Scan for the cell matching the given text and deliver its [X, Y] coordinate at center. 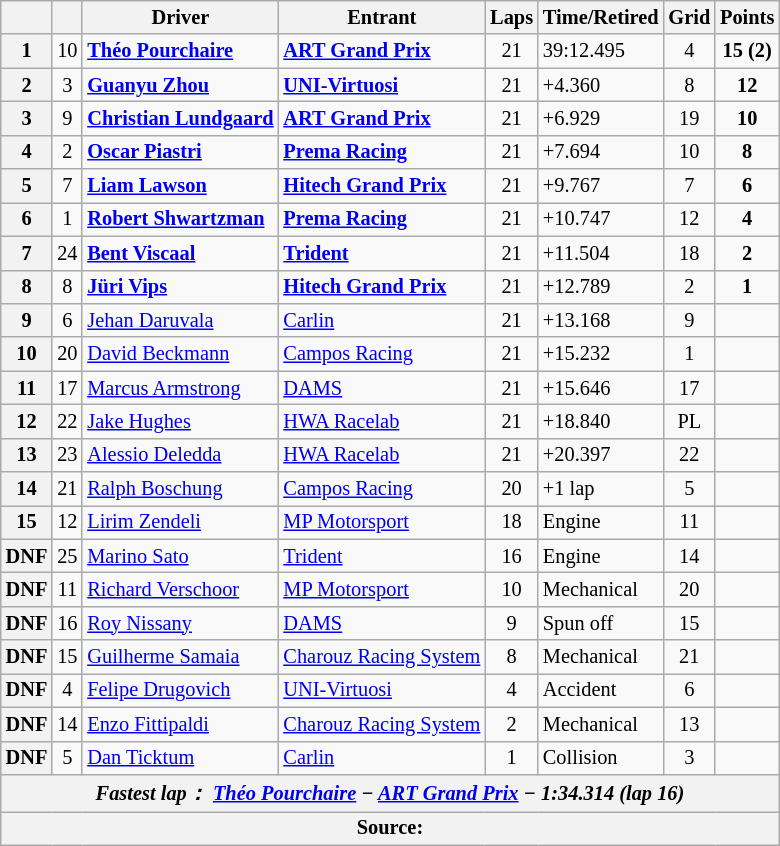
+4.360 [601, 85]
Bent Viscaal [180, 253]
Jehan Daruvala [180, 320]
15 (2) [747, 51]
+18.840 [601, 421]
39:12.495 [601, 51]
Accident [601, 690]
Liam Lawson [180, 186]
Time/Retired [601, 17]
+1 lap [601, 489]
+15.646 [601, 388]
Ralph Boschung [180, 489]
Laps [512, 17]
Source: [390, 828]
Théo Pourchaire [180, 51]
Marino Sato [180, 556]
Dan Ticktum [180, 758]
+7.694 [601, 152]
24 [67, 253]
Guanyu Zhou [180, 85]
23 [67, 455]
25 [67, 556]
19 [690, 118]
Richard Verschoor [180, 589]
Fastest lap： Théo Pourchaire − ART Grand Prix − 1:34.314 (lap 16) [390, 792]
Marcus Armstrong [180, 388]
Robert Shwartzman [180, 219]
Felipe Drugovich [180, 690]
+9.767 [601, 186]
+12.789 [601, 287]
Guilherme Samaia [180, 657]
Enzo Fittipaldi [180, 724]
Points [747, 17]
Spun off [601, 623]
Grid [690, 17]
+11.504 [601, 253]
Driver [180, 17]
Jake Hughes [180, 421]
Roy Nissany [180, 623]
+6.929 [601, 118]
Entrant [382, 17]
Collision [601, 758]
Alessio Deledda [180, 455]
PL [690, 421]
Lirim Zendeli [180, 522]
Jüri Vips [180, 287]
+10.747 [601, 219]
Christian Lundgaard [180, 118]
+15.232 [601, 354]
Oscar Piastri [180, 152]
David Beckmann [180, 354]
+13.168 [601, 320]
+20.397 [601, 455]
